Capture the cell that displays the provided text and extract its (x, y) central coordinate. 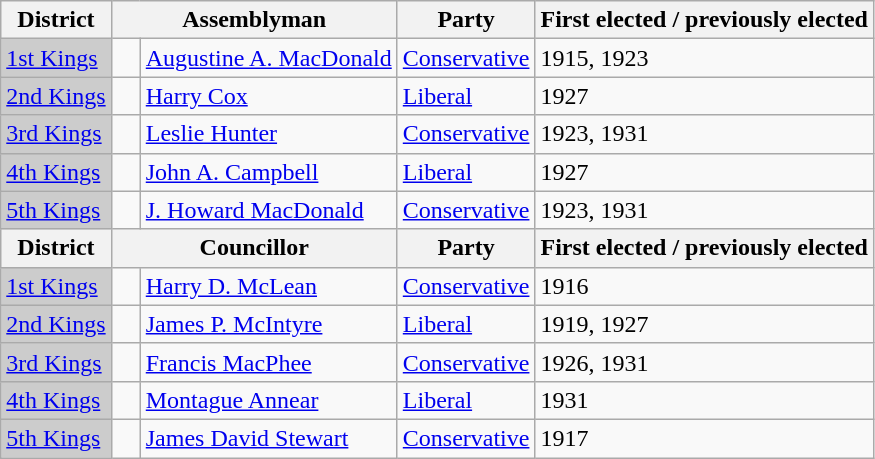
Montague Annear (268, 400)
Harry D. McLean (268, 286)
J. Howard MacDonald (268, 210)
James P. McIntyre (268, 324)
Leslie Hunter (268, 134)
Councillor (254, 248)
John A. Campbell (268, 172)
1919, 1927 (704, 324)
1915, 1923 (704, 58)
1917 (704, 438)
Harry Cox (268, 96)
Francis MacPhee (268, 362)
Augustine A. MacDonald (268, 58)
Assemblyman (254, 20)
James David Stewart (268, 438)
1916 (704, 286)
1926, 1931 (704, 362)
1931 (704, 400)
